Return (x, y) of the center of cell containing provided text 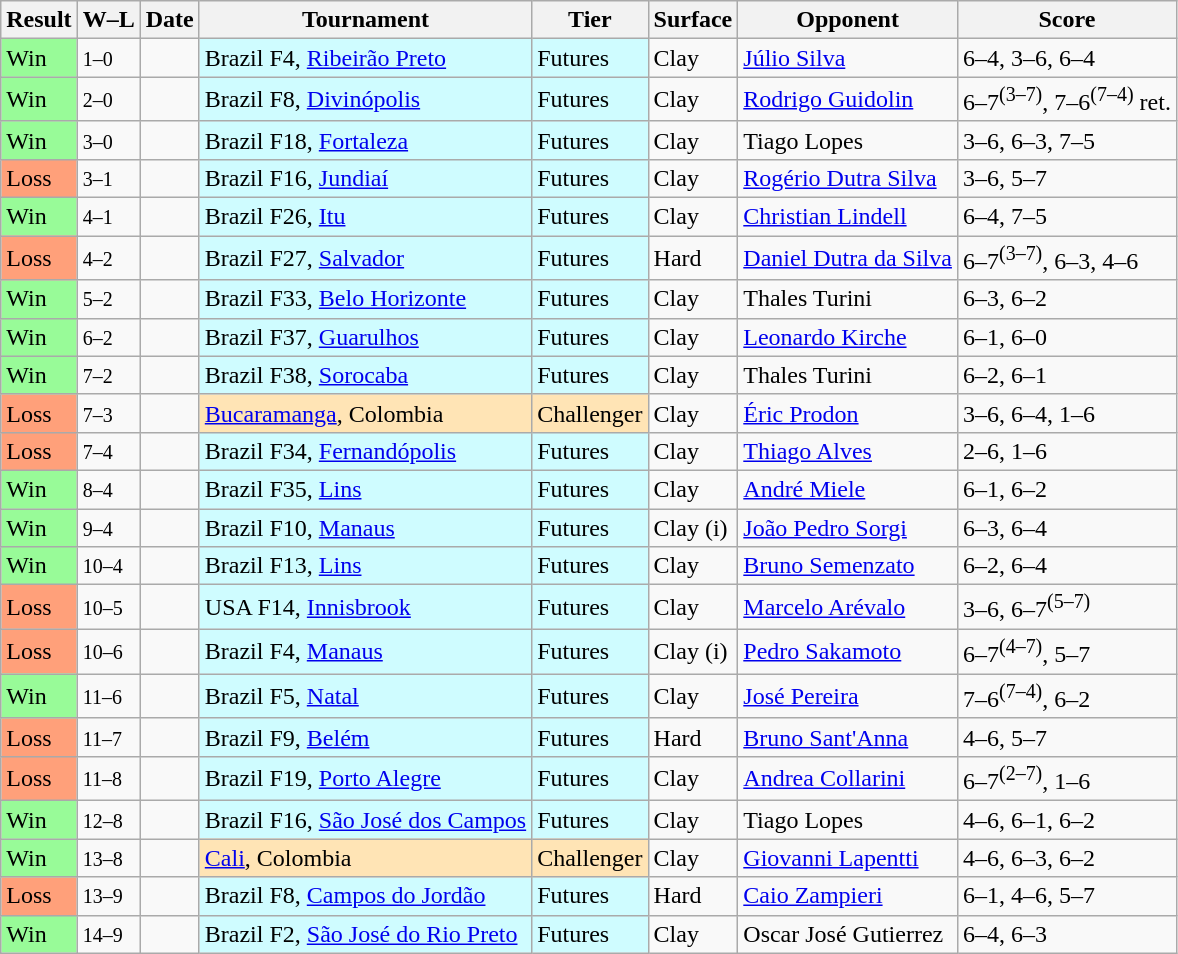
6–4, 7–5 (1066, 217)
11–7 (108, 737)
Daniel Dutra da Silva (848, 258)
André Miele (848, 489)
Bruno Sant'Anna (848, 737)
USA F14, Innisbrook (365, 608)
Brazil F26, Itu (365, 217)
Brazil F27, Salvador (365, 258)
Tier (590, 20)
Brazil F33, Belo Horizonte (365, 299)
13–9 (108, 896)
José Pereira (848, 696)
João Pedro Sorgi (848, 528)
Éric Prodon (848, 413)
Giovanni Lapentti (848, 858)
3–6, 6–7(5–7) (1066, 608)
Brazil F16, Jundiaí (365, 178)
6–7(3–7), 6–3, 4–6 (1066, 258)
7–6(7–4), 6–2 (1066, 696)
Oscar José Gutierrez (848, 934)
6–3, 6–2 (1066, 299)
Andrea Collarini (848, 778)
12–8 (108, 820)
3–6, 5–7 (1066, 178)
4–2 (108, 258)
11–8 (108, 778)
Rodrigo Guidolin (848, 100)
6–2, 6–4 (1066, 566)
Brazil F8, Campos do Jordão (365, 896)
4–6, 6–3, 6–2 (1066, 858)
Brazil F9, Belém (365, 737)
4–1 (108, 217)
Brazil F4, Ribeirão Preto (365, 58)
6–7(3–7), 7–6(7–4) ret. (1066, 100)
6–3, 6–4 (1066, 528)
1–0 (108, 58)
2–6, 1–6 (1066, 451)
3–0 (108, 140)
11–6 (108, 696)
Opponent (848, 20)
7–4 (108, 451)
2–0 (108, 100)
Brazil F10, Manaus (365, 528)
6–7(2–7), 1–6 (1066, 778)
3–6, 6–3, 7–5 (1066, 140)
Thiago Alves (848, 451)
Tournament (365, 20)
10–4 (108, 566)
10–6 (108, 652)
4–6, 5–7 (1066, 737)
Brazil F2, São José do Rio Preto (365, 934)
6–1, 4–6, 5–7 (1066, 896)
7–2 (108, 375)
Rogério Dutra Silva (848, 178)
5–2 (108, 299)
6–4, 6–3 (1066, 934)
6–7(4–7), 5–7 (1066, 652)
Brazil F38, Sorocaba (365, 375)
Brazil F13, Lins (365, 566)
Brazil F5, Natal (365, 696)
13–8 (108, 858)
Brazil F4, Manaus (365, 652)
Brazil F37, Guarulhos (365, 337)
Bruno Semenzato (848, 566)
9–4 (108, 528)
Result (39, 20)
Brazil F8, Divinópolis (365, 100)
Pedro Sakamoto (848, 652)
W–L (108, 20)
Marcelo Arévalo (848, 608)
6–4, 3–6, 6–4 (1066, 58)
Brazil F16, São José dos Campos (365, 820)
Leonardo Kirche (848, 337)
Júlio Silva (848, 58)
Cali, Colombia (365, 858)
3–1 (108, 178)
10–5 (108, 608)
Brazil F18, Fortaleza (365, 140)
Surface (693, 20)
Brazil F34, Fernandópolis (365, 451)
8–4 (108, 489)
Christian Lindell (848, 217)
14–9 (108, 934)
6–1, 6–2 (1066, 489)
3–6, 6–4, 1–6 (1066, 413)
4–6, 6–1, 6–2 (1066, 820)
Brazil F35, Lins (365, 489)
Bucaramanga, Colombia (365, 413)
7–3 (108, 413)
Date (170, 20)
Score (1066, 20)
6–2 (108, 337)
Caio Zampieri (848, 896)
6–2, 6–1 (1066, 375)
Brazil F19, Porto Alegre (365, 778)
6–1, 6–0 (1066, 337)
